Pinpoint the cell where the given text exists, returning its (X, Y) midpoint coordinate. 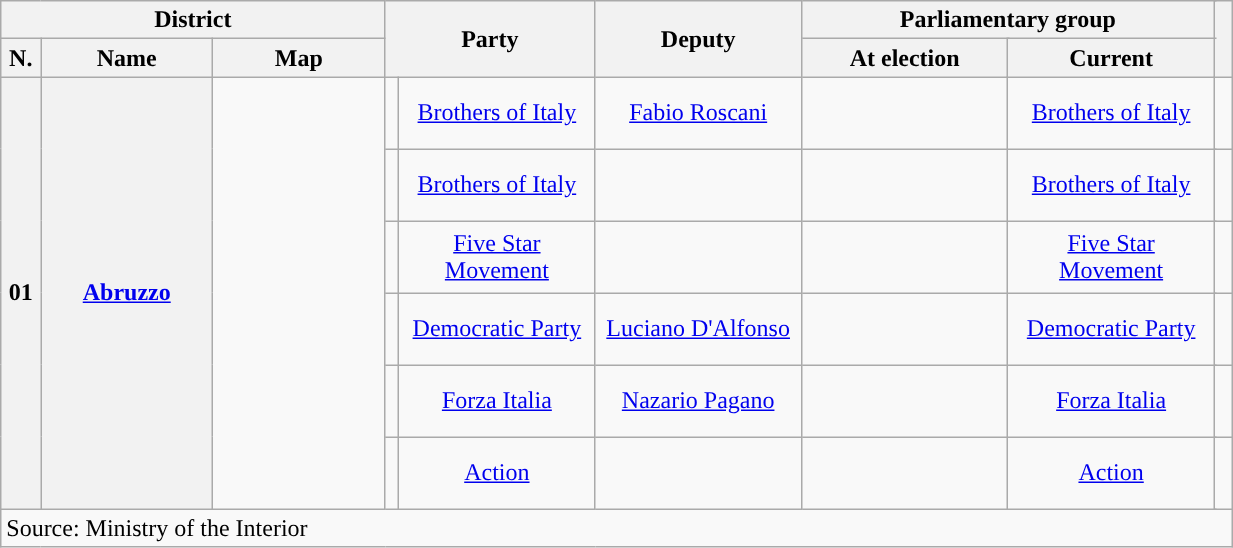
N. (21, 58)
Fabio Roscani (698, 113)
Party (490, 39)
Source: Ministry of the Interior (616, 528)
Nazario Pagano (698, 401)
Map (299, 58)
Abruzzo (127, 293)
Parliamentary group (1008, 20)
At election (904, 58)
District (193, 20)
01 (21, 293)
Current (1111, 58)
Deputy (698, 39)
Name (127, 58)
Luciano D'Alfonso (698, 329)
